Locate the cell with the specified text and output its [x, y] center coordinate. 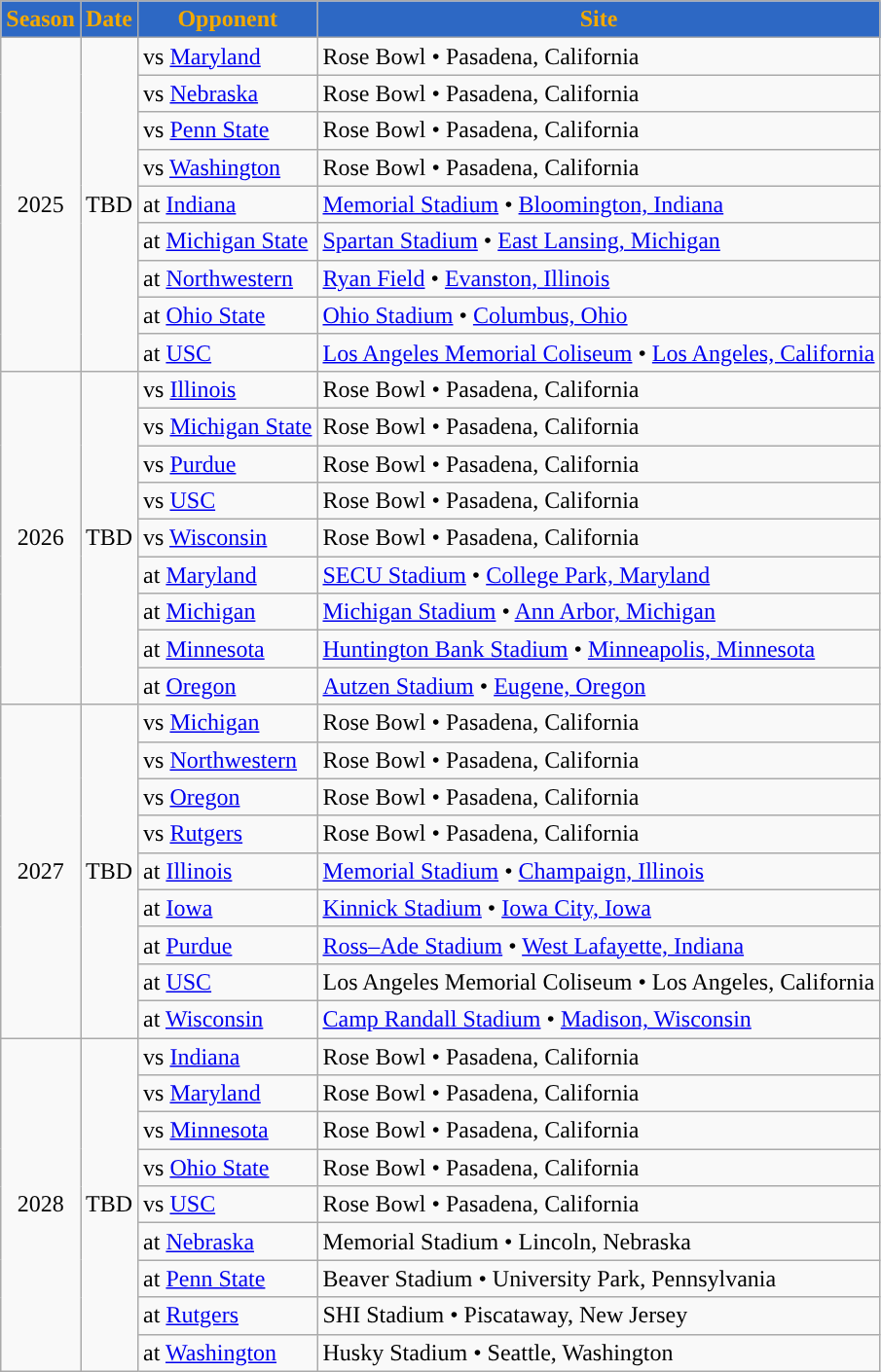
at Minnesota [228, 649]
Husky Stadium • Seattle, Washington [599, 1353]
at Northwestern [228, 278]
Camp Randall Stadium • Madison, Wisconsin [599, 1019]
vs Washington [228, 167]
vs Minnesota [228, 1131]
Opponent [228, 19]
at Penn State [228, 1279]
at Purdue [228, 945]
2026 [41, 537]
at Maryland [228, 575]
at Wisconsin [228, 1019]
vs Illinois [228, 389]
at Iowa [228, 908]
vs Rutgers [228, 834]
vs Northwestern [228, 760]
at Michigan [228, 612]
at Michigan State [228, 241]
Site [599, 19]
at Washington [228, 1353]
vs Oregon [228, 797]
2028 [41, 1205]
at Illinois [228, 871]
2025 [41, 204]
Ryan Field • Evanston, Illinois [599, 278]
2027 [41, 872]
Huntington Bank Stadium • Minneapolis, Minnesota [599, 649]
Memorial Stadium • Bloomington, Indiana [599, 204]
Spartan Stadium • East Lansing, Michigan [599, 241]
at Rutgers [228, 1316]
Beaver Stadium • University Park, Pennsylvania [599, 1279]
vs Michigan State [228, 426]
Memorial Stadium • Lincoln, Nebraska [599, 1242]
Kinnick Stadium • Iowa City, Iowa [599, 908]
Season [41, 19]
Ohio Stadium • Columbus, Ohio [599, 315]
vs Ohio State [228, 1168]
Autzen Stadium • Eugene, Oregon [599, 686]
Michigan Stadium • Ann Arbor, Michigan [599, 612]
at Ohio State [228, 315]
at Indiana [228, 204]
Date [109, 19]
vs Indiana [228, 1056]
Ross–Ade Stadium • West Lafayette, Indiana [599, 945]
vs Nebraska [228, 93]
at Oregon [228, 686]
at Nebraska [228, 1242]
SECU Stadium • College Park, Maryland [599, 575]
vs Wisconsin [228, 538]
vs Michigan [228, 723]
vs Penn State [228, 130]
Memorial Stadium • Champaign, Illinois [599, 871]
SHI Stadium • Piscataway, New Jersey [599, 1316]
vs Purdue [228, 464]
